Find where the given text appears and provide that cell's center as (X, Y) coordinate. 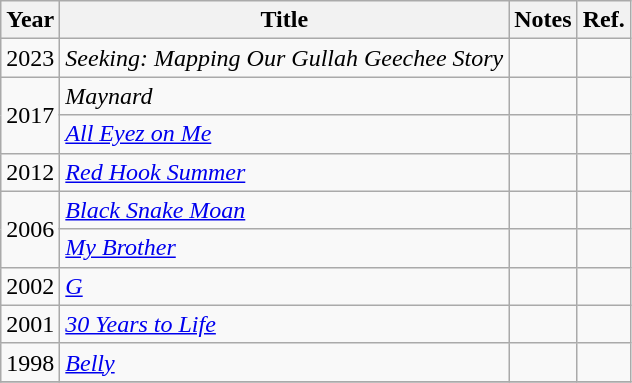
Belly (284, 362)
2023 (30, 58)
2001 (30, 324)
Black Snake Moan (284, 210)
All Eyez on Me (284, 134)
30 Years to Life (284, 324)
Red Hook Summer (284, 172)
Maynard (284, 96)
Title (284, 20)
Ref. (604, 20)
My Brother (284, 248)
1998 (30, 362)
Notes (543, 20)
2006 (30, 229)
G (284, 286)
2017 (30, 115)
2002 (30, 286)
Year (30, 20)
2012 (30, 172)
Seeking: Mapping Our Gullah Geechee Story (284, 58)
